Determine the (X, Y) coordinate at the center of the cell enclosing the given text.  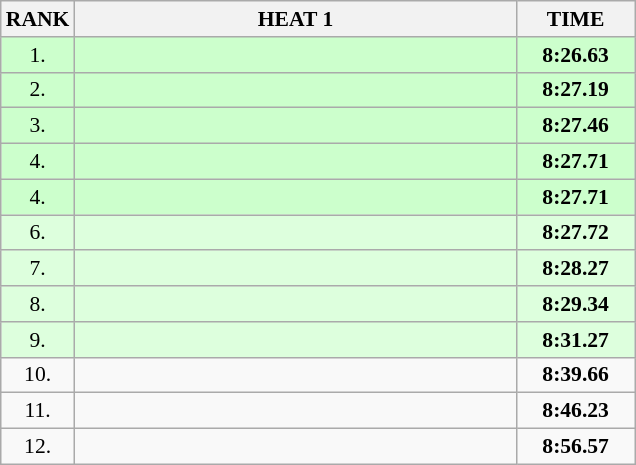
RANK (38, 19)
8. (38, 304)
7. (38, 269)
8:31.27 (576, 340)
8:46.23 (576, 411)
8:27.72 (576, 233)
8:29.34 (576, 304)
8:27.46 (576, 126)
9. (38, 340)
2. (38, 90)
HEAT 1 (295, 19)
11. (38, 411)
8:28.27 (576, 269)
1. (38, 55)
12. (38, 447)
3. (38, 126)
TIME (576, 19)
10. (38, 375)
6. (38, 233)
8:56.57 (576, 447)
8:27.19 (576, 90)
8:26.63 (576, 55)
8:39.66 (576, 375)
